Pinpoint the cell where the given text exists, returning its [x, y] midpoint coordinate. 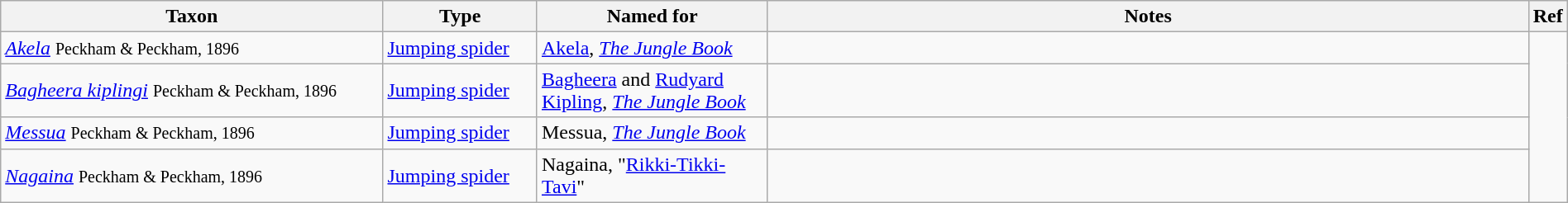
Akela Peckham & Peckham, 1896 [192, 48]
Messua, The Jungle Book [652, 133]
Notes [1148, 17]
Nagaina, "Rikki-Tikki-Tavi" [652, 175]
Akela, The Jungle Book [652, 48]
Bagheera and Rudyard Kipling, The Jungle Book [652, 91]
Type [460, 17]
Named for [652, 17]
Nagaina Peckham & Peckham, 1896 [192, 175]
Taxon [192, 17]
Ref [1548, 17]
Bagheera kiplingi Peckham & Peckham, 1896 [192, 91]
Messua Peckham & Peckham, 1896 [192, 133]
